Find where the given text appears and provide that cell's center as [X, Y] coordinate. 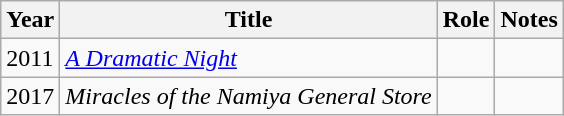
Notes [529, 20]
Year [30, 20]
2011 [30, 58]
2017 [30, 96]
A Dramatic Night [248, 58]
Miracles of the Namiya General Store [248, 96]
Title [248, 20]
Role [466, 20]
